Scan for the cell matching the given text and deliver its (X, Y) coordinate at center. 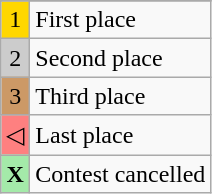
X (16, 173)
First place (120, 20)
1 (16, 20)
◁ (16, 135)
Second place (120, 58)
Contest cancelled (120, 173)
Last place (120, 135)
3 (16, 96)
2 (16, 58)
Third place (120, 96)
